Output the (x, y) coordinate of the center of the cell containing the given text.  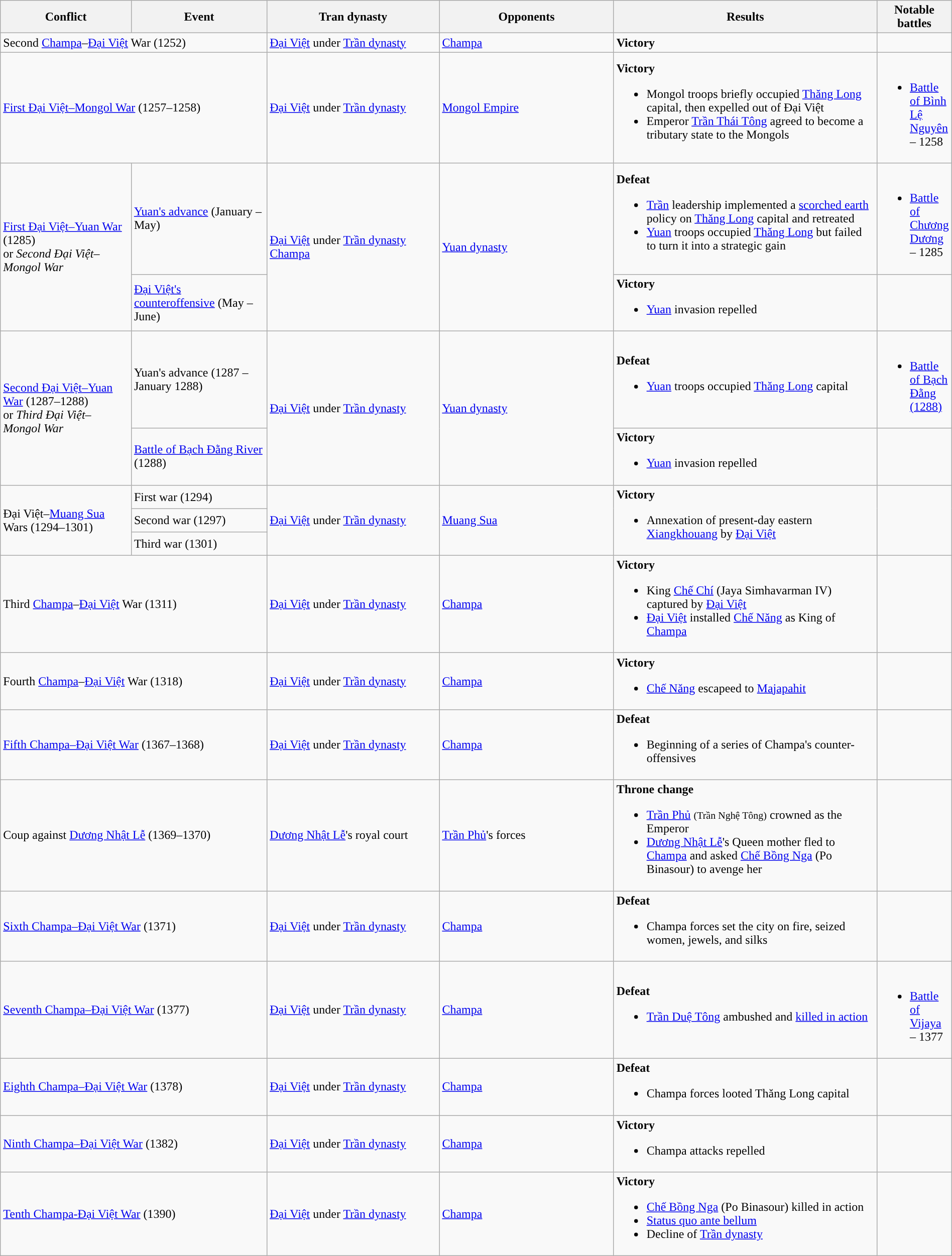
Event (199, 17)
Yuan's advance (January – May) (199, 219)
VictoryChế Bồng Nga (Po Binasour) killed in actionStatus quo ante bellumDecline of Trần dynasty (745, 1214)
Seventh Champa–Đại Việt War (1377) (134, 1010)
Second Champa–Đại Việt War (1252) (134, 43)
Trần Phủ's forces (526, 835)
Coup against Dương Nhật Lễ (1369–1370) (134, 835)
Battle of Vijaya – 1377 (914, 1010)
DefeatTrần Duệ Tông ambushed and killed in action (745, 1010)
VictoryChế Năng escapeed to Majapahit (745, 681)
Opponents (526, 17)
Fifth Champa–Đại Việt War (1367–1368) (134, 744)
Yuan's advance (1287 – January 1288) (199, 380)
DefeatChampa forces set the city on fire, seized women, jewels, and silks (745, 926)
Dương Nhật Lễ's royal court (353, 835)
Sixth Champa–Đại Việt War (1371) (134, 926)
Đại Việt's counteroffensive (May – June) (199, 302)
Third war (1301) (199, 544)
Second Đại Việt–Yuan War (1287–1288) or Third Đại Việt–Mongol War (66, 408)
Fourth Champa–Đại Việt War (1318) (134, 681)
Battle of Bạch Đằng River (1288) (199, 457)
Eighth Champa–Đại Việt War (1378) (134, 1087)
Battle of Bình Lệ Nguyên – 1258 (914, 107)
Ninth Champa–Đại Việt War (1382) (134, 1144)
Victory (745, 43)
First Đại Việt–Mongol War (1257–1258) (134, 107)
Third Champa–Đại Việt War (1311) (134, 604)
Battle of Bạch Đằng (1288) (914, 380)
First Đại Việt–Yuan War (1285) or Second Đại Việt–Mongol War (66, 247)
Muang Sua (526, 520)
Notable battles (914, 17)
DefeatBeginning of a series of Champa's counter-offensives (745, 744)
Results (745, 17)
Mongol Empire (526, 107)
Battle of Chương Dương – 1285 (914, 219)
DefeatChampa forces looted Thăng Long capital (745, 1087)
VictoryChampa attacks repelled (745, 1144)
Conflict (66, 17)
DefeatYuan troops occupied Thăng Long capital (745, 380)
Tran dynasty (353, 17)
VictoryKing Chế Chí (Jaya Simhavarman IV) captured by Đại ViệtĐại Việt installed Chế Năng as King of Champa (745, 604)
Tenth Champa-Đại Việt War (1390) (134, 1214)
Second war (1297) (199, 520)
Đại Việt–Muang Sua Wars (1294–1301) (66, 520)
Đại Việt under Trần dynasty Champa (353, 247)
First war (1294) (199, 497)
VictoryAnnexation of present-day eastern Xiangkhouang by Đại Việt (745, 520)
